Pinpoint the cell where the given text exists, returning its [x, y] midpoint coordinate. 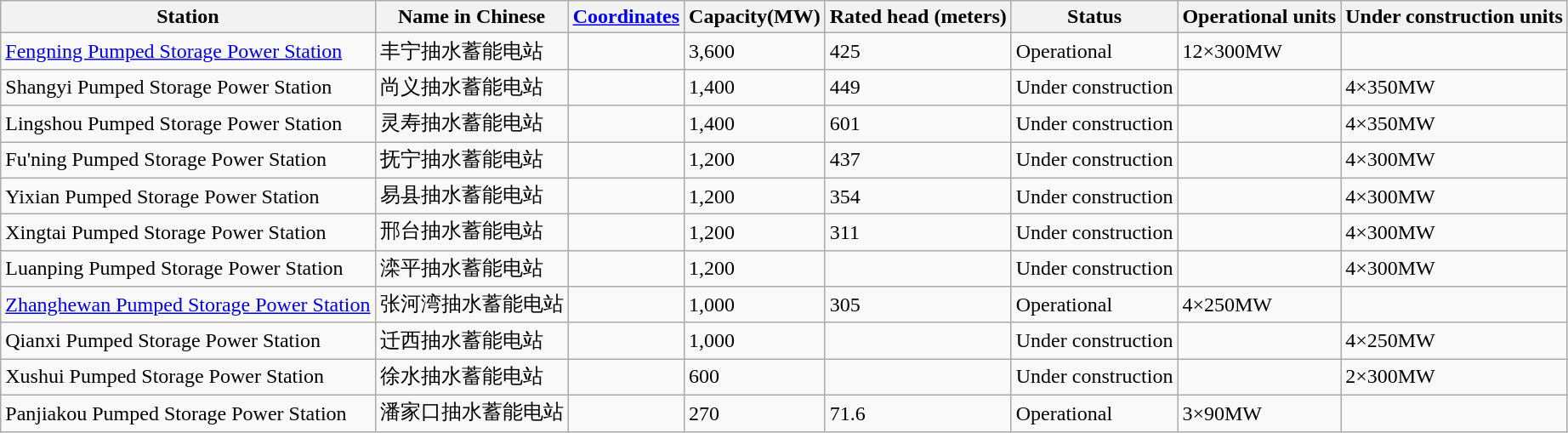
354 [918, 196]
Xushui Pumped Storage Power Station [188, 378]
灵寿抽水蓄能电站 [471, 124]
Yixian Pumped Storage Power Station [188, 196]
Shangyi Pumped Storage Power Station [188, 87]
Capacity(MW) [755, 17]
徐水抽水蓄能电站 [471, 378]
丰宁抽水蓄能电站 [471, 51]
Panjiakou Pumped Storage Power Station [188, 413]
滦平抽水蓄能电站 [471, 269]
Xingtai Pumped Storage Power Station [188, 233]
Under construction units [1454, 17]
437 [918, 160]
抚宁抽水蓄能电站 [471, 160]
Lingshou Pumped Storage Power Station [188, 124]
305 [918, 305]
3,600 [755, 51]
尚义抽水蓄能电站 [471, 87]
270 [755, 413]
Fu'ning Pumped Storage Power Station [188, 160]
迁西抽水蓄能电站 [471, 340]
Zhanghewan Pumped Storage Power Station [188, 305]
600 [755, 378]
潘家口抽水蓄能电站 [471, 413]
Station [188, 17]
易县抽水蓄能电站 [471, 196]
71.6 [918, 413]
Qianxi Pumped Storage Power Station [188, 340]
Name in Chinese [471, 17]
Operational units [1259, 17]
Luanping Pumped Storage Power Station [188, 269]
12×300MW [1259, 51]
3×90MW [1259, 413]
邢台抽水蓄能电站 [471, 233]
2×300MW [1454, 378]
Coordinates [626, 17]
Rated head (meters) [918, 17]
Status [1094, 17]
张河湾抽水蓄能电站 [471, 305]
311 [918, 233]
601 [918, 124]
425 [918, 51]
Fengning Pumped Storage Power Station [188, 51]
449 [918, 87]
